Identify which cell holds the provided text, then report its (x, y) central coordinate. 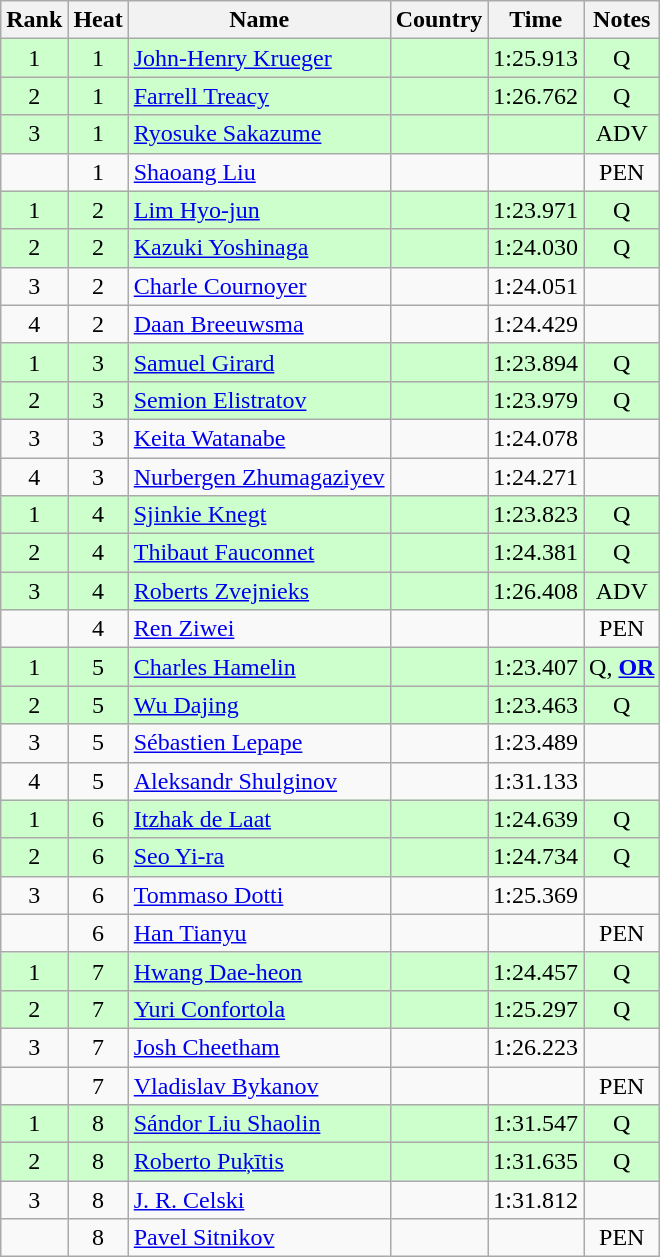
Josh Cheetham (259, 1047)
Semion Elistratov (259, 400)
Sébastien Lepape (259, 743)
1:31.812 (536, 1200)
Nurbergen Zhumagaziyev (259, 477)
1:23.894 (536, 362)
1:24.271 (536, 477)
1:23.407 (536, 667)
1:31.635 (536, 1162)
1:24.030 (536, 248)
Hwang Dae-heon (259, 971)
Keita Watanabe (259, 438)
Han Tianyu (259, 933)
Sándor Liu Shaolin (259, 1124)
Rank (34, 20)
Ryosuke Sakazume (259, 134)
1:24.457 (536, 971)
1:26.223 (536, 1047)
1:26.762 (536, 96)
Name (259, 20)
Heat (98, 20)
1:25.297 (536, 1009)
Roberto Puķītis (259, 1162)
1:24.381 (536, 553)
1:23.823 (536, 515)
Daan Breeuwsma (259, 324)
Itzhak de Laat (259, 819)
1:24.078 (536, 438)
John-Henry Krueger (259, 58)
Charles Hamelin (259, 667)
Charle Cournoyer (259, 286)
Shaoang Liu (259, 172)
Pavel Sitnikov (259, 1238)
1:25.369 (536, 895)
Q, OR (622, 667)
1:23.979 (536, 400)
1:31.133 (536, 781)
Time (536, 20)
1:23.971 (536, 210)
Country (439, 20)
1:24.734 (536, 857)
Tommaso Dotti (259, 895)
Ren Ziwei (259, 629)
Lim Hyo-jun (259, 210)
Thibaut Fauconnet (259, 553)
Roberts Zvejnieks (259, 591)
1:23.489 (536, 743)
1:24.051 (536, 286)
Sjinkie Knegt (259, 515)
1:26.408 (536, 591)
1:31.547 (536, 1124)
Aleksandr Shulginov (259, 781)
Wu Dajing (259, 705)
1:24.429 (536, 324)
Seo Yi-ra (259, 857)
Notes (622, 20)
Farrell Treacy (259, 96)
Yuri Confortola (259, 1009)
J. R. Celski (259, 1200)
1:24.639 (536, 819)
Vladislav Bykanov (259, 1085)
1:23.463 (536, 705)
1:25.913 (536, 58)
Kazuki Yoshinaga (259, 248)
Samuel Girard (259, 362)
